Locate the cell with the specified text and output its [x, y] center coordinate. 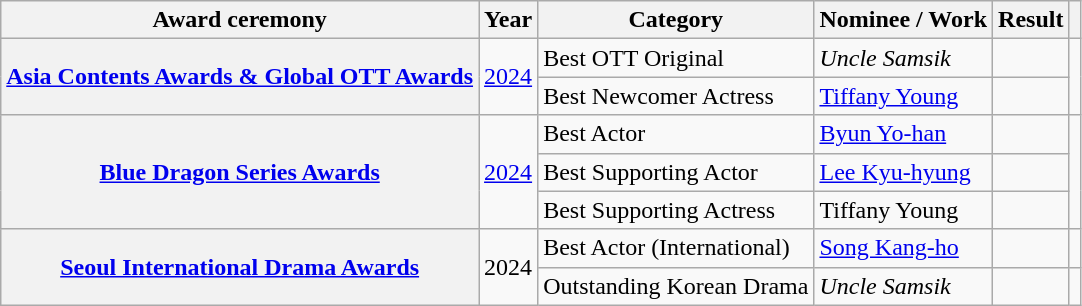
Best Supporting Actress [676, 210]
Year [508, 20]
Song Kang-ho [904, 248]
Best Actor [676, 134]
Seoul International Drama Awards [240, 267]
Lee Kyu-hyung [904, 172]
Best Actor (International) [676, 248]
Result [1031, 20]
Category [676, 20]
Best Supporting Actor [676, 172]
Outstanding Korean Drama [676, 286]
Blue Dragon Series Awards [240, 172]
Best Newcomer Actress [676, 96]
Nominee / Work [904, 20]
Byun Yo-han [904, 134]
Award ceremony [240, 20]
Best OTT Original [676, 58]
Asia Contents Awards & Global OTT Awards [240, 77]
